Pinpoint the cell where the given text exists, returning its [x, y] midpoint coordinate. 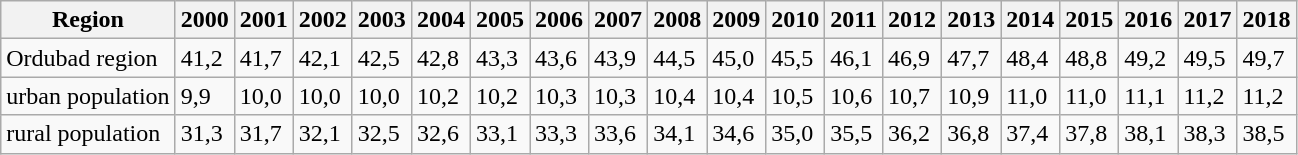
33,1 [500, 134]
33,3 [560, 134]
2007 [618, 20]
44,5 [678, 58]
2011 [854, 20]
2015 [1090, 20]
Ordubad region [88, 58]
10,5 [796, 96]
2016 [1148, 20]
11,1 [1148, 96]
9,9 [204, 96]
Region [88, 20]
2010 [796, 20]
34,6 [736, 134]
46,1 [854, 58]
38,3 [1208, 134]
2017 [1208, 20]
10,6 [854, 96]
2012 [912, 20]
37,4 [1030, 134]
rural population [88, 134]
48,8 [1090, 58]
43,6 [560, 58]
urban population [88, 96]
36,2 [912, 134]
41,2 [204, 58]
38,5 [1266, 134]
34,1 [678, 134]
2002 [322, 20]
35,5 [854, 134]
2003 [382, 20]
36,8 [972, 134]
32,6 [440, 134]
48,4 [1030, 58]
10,7 [912, 96]
42,5 [382, 58]
38,1 [1148, 134]
2006 [560, 20]
2001 [264, 20]
45,5 [796, 58]
32,5 [382, 134]
41,7 [264, 58]
33,6 [618, 134]
49,7 [1266, 58]
2008 [678, 20]
2005 [500, 20]
46,9 [912, 58]
32,1 [322, 134]
2000 [204, 20]
47,7 [972, 58]
42,8 [440, 58]
31,3 [204, 134]
2014 [1030, 20]
35,0 [796, 134]
2009 [736, 20]
42,1 [322, 58]
45,0 [736, 58]
37,8 [1090, 134]
31,7 [264, 134]
49,2 [1148, 58]
43,9 [618, 58]
2013 [972, 20]
43,3 [500, 58]
49,5 [1208, 58]
2004 [440, 20]
10,9 [972, 96]
2018 [1266, 20]
